From the cell containing the given text, extract its center point as (x, y) coordinate. 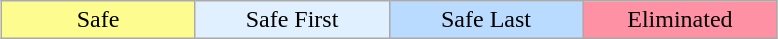
Safe First (292, 20)
Safe (98, 20)
Eliminated (680, 20)
Safe Last (486, 20)
